Scan for the cell matching the given text and deliver its (x, y) coordinate at center. 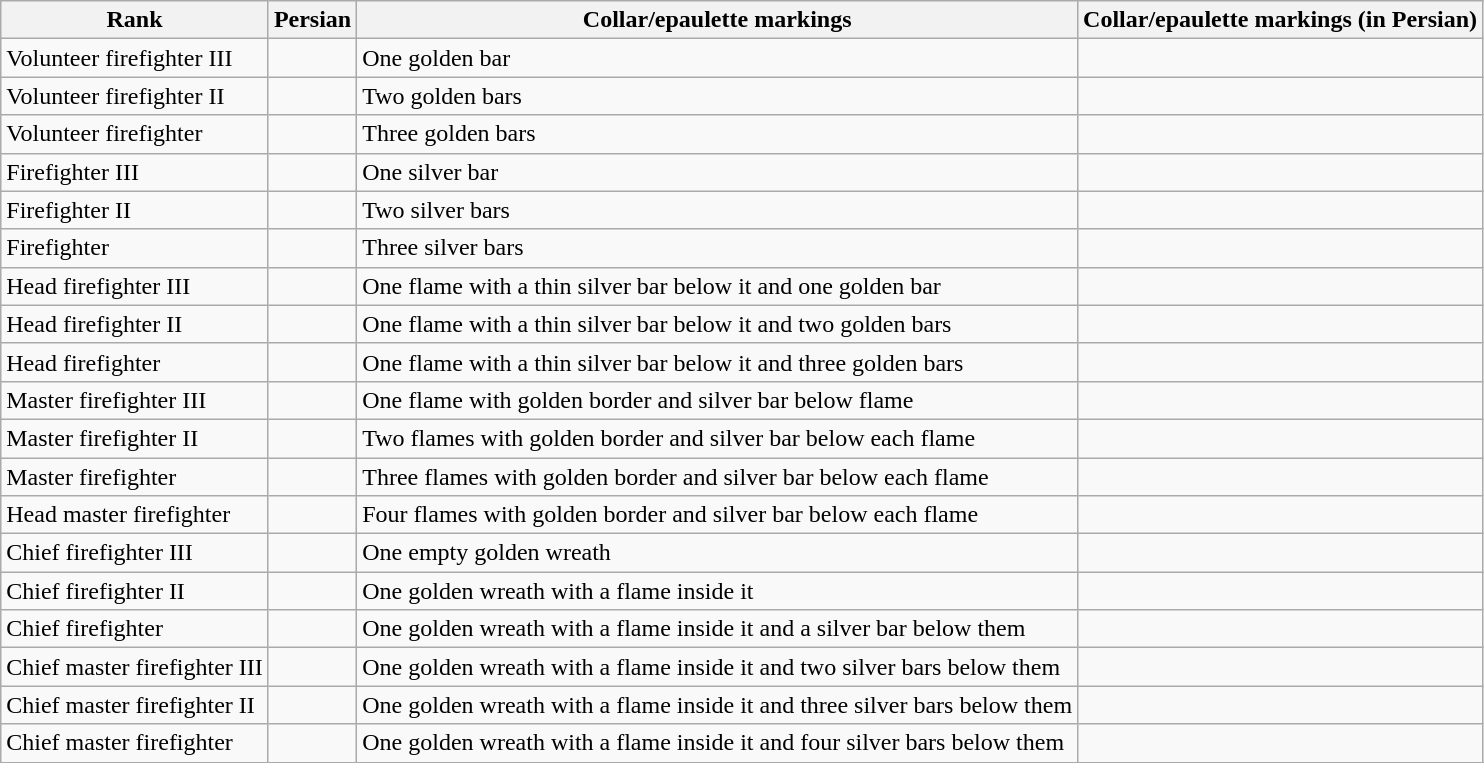
Volunteer firefighter III (135, 58)
Two flames with golden border and silver bar below each flame (718, 438)
Volunteer firefighter (135, 134)
Two golden bars (718, 96)
One golden wreath with a flame inside it and three silver bars below them (718, 705)
One golden bar (718, 58)
Firefighter (135, 248)
One golden wreath with a flame inside it and four silver bars below them (718, 743)
One silver bar (718, 172)
Chief firefighter (135, 629)
Two silver bars (718, 210)
One empty golden wreath (718, 553)
One golden wreath with a flame inside it (718, 591)
Persian (312, 20)
Chief master firefighter II (135, 705)
Collar/epaulette markings (in Persian) (1280, 20)
One flame with a thin silver bar below it and one golden bar (718, 286)
One flame with golden border and silver bar below flame (718, 400)
Rank (135, 20)
Master firefighter III (135, 400)
Head firefighter III (135, 286)
Four flames with golden border and silver bar below each flame (718, 515)
Chief firefighter III (135, 553)
Master firefighter II (135, 438)
Head firefighter (135, 362)
Three flames with golden border and silver bar below each flame (718, 477)
Firefighter III (135, 172)
Master firefighter (135, 477)
One flame with a thin silver bar below it and three golden bars (718, 362)
Chief firefighter II (135, 591)
Head master firefighter (135, 515)
Volunteer firefighter II (135, 96)
Three silver bars (718, 248)
Head firefighter II (135, 324)
Collar/epaulette markings (718, 20)
Chief master firefighter III (135, 667)
One golden wreath with a flame inside it and a silver bar below them (718, 629)
One flame with a thin silver bar below it and two golden bars (718, 324)
Chief master firefighter (135, 743)
Three golden bars (718, 134)
Firefighter II (135, 210)
One golden wreath with a flame inside it and two silver bars below them (718, 667)
